From the cell containing the given text, extract its center point as (x, y) coordinate. 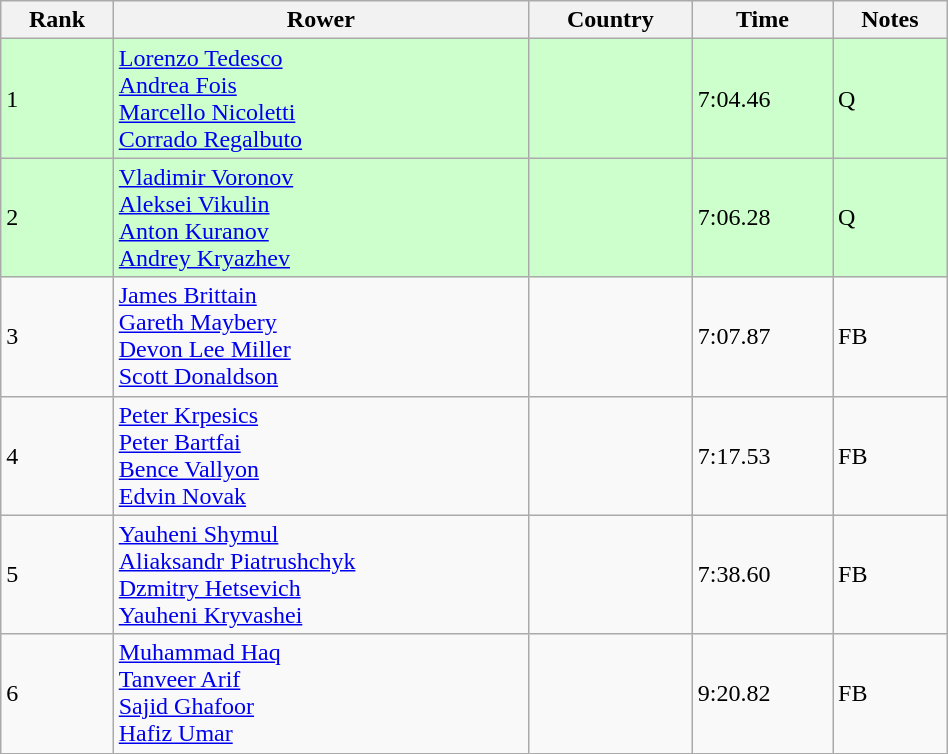
Yauheni ShymulAliaksandr PiatrushchykDzmitry HetsevichYauheni Kryvashei (320, 574)
3 (57, 336)
Vladimir VoronovAleksei VikulinAnton KuranovAndrey Kryazhev (320, 218)
Rower (320, 20)
Lorenzo TedescoAndrea FoisMarcello NicolettiCorrado Regalbuto (320, 98)
4 (57, 456)
James BrittainGareth MayberyDevon Lee MillerScott Donaldson (320, 336)
5 (57, 574)
1 (57, 98)
Notes (890, 20)
Peter KrpesicsPeter BartfaiBence VallyonEdvin Novak (320, 456)
7:07.87 (762, 336)
7:06.28 (762, 218)
Time (762, 20)
9:20.82 (762, 694)
2 (57, 218)
Muhammad HaqTanveer ArifSajid GhafoorHafiz Umar (320, 694)
7:04.46 (762, 98)
7:38.60 (762, 574)
Country (610, 20)
6 (57, 694)
Rank (57, 20)
7:17.53 (762, 456)
